Scan for the cell matching the given text and deliver its [X, Y] coordinate at center. 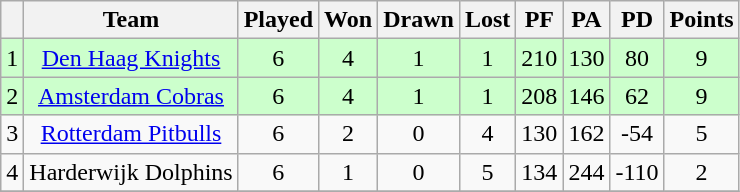
62 [637, 96]
Den Haag Knights [131, 58]
244 [586, 172]
146 [586, 96]
3 [12, 134]
-110 [637, 172]
Amsterdam Cobras [131, 96]
Points [702, 20]
PD [637, 20]
Won [348, 20]
Team [131, 20]
208 [540, 96]
PF [540, 20]
162 [586, 134]
Drawn [419, 20]
134 [540, 172]
-54 [637, 134]
Harderwijk Dolphins [131, 172]
PA [586, 20]
Lost [487, 20]
210 [540, 58]
80 [637, 58]
Rotterdam Pitbulls [131, 134]
Played [278, 20]
